Find where the given text appears and provide that cell's center as [x, y] coordinate. 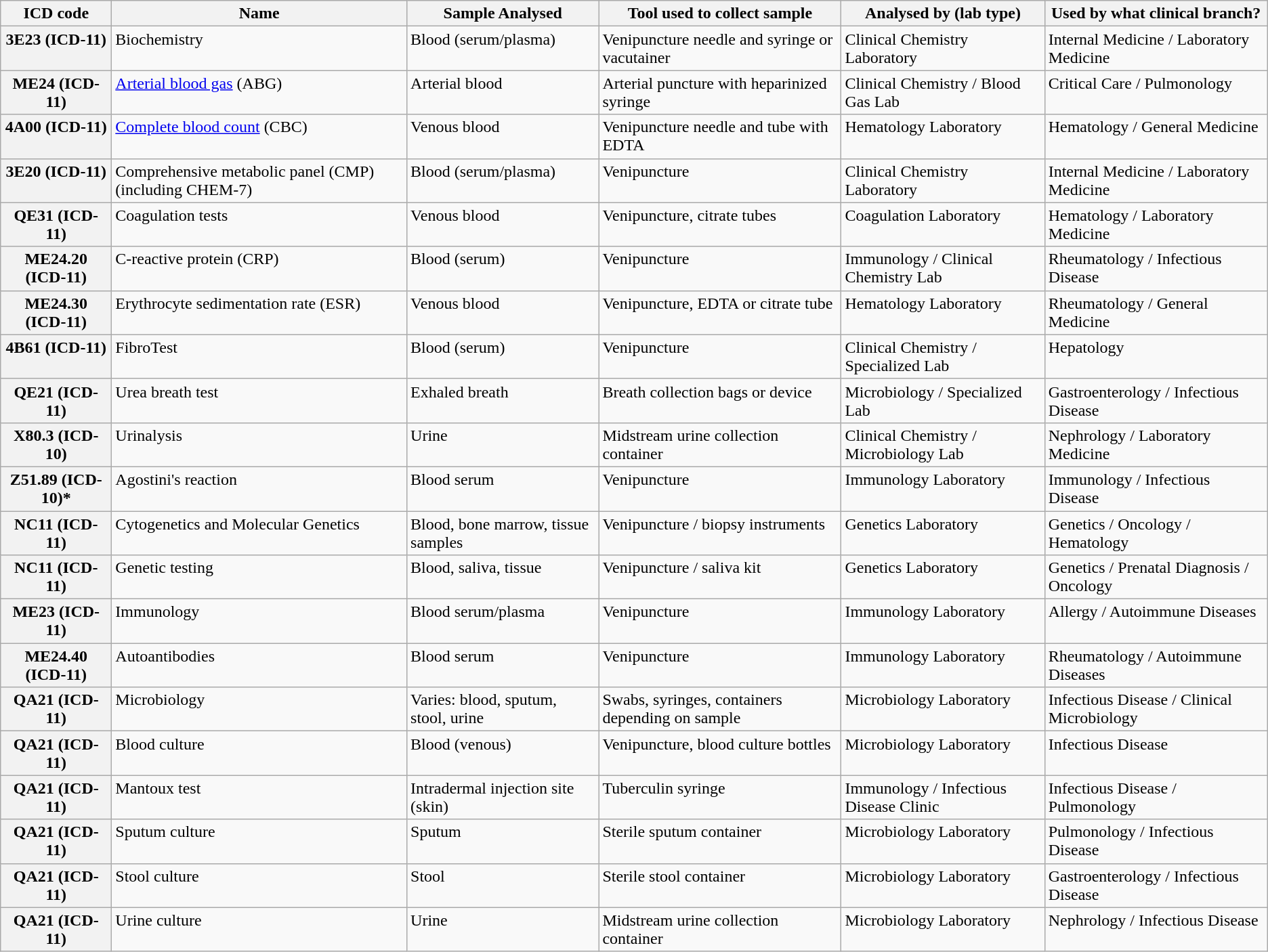
Tuberculin syringe [720, 798]
Allergy / Autoimmune Diseases [1156, 622]
ICD code [56, 14]
Hematology / General Medicine [1156, 137]
Clinical Chemistry / Microbiology Lab [943, 444]
Agostini's reaction [259, 489]
ME24 (ICD-11) [56, 92]
Nephrology / Infectious Disease [1156, 929]
Exhaled breath [503, 401]
4B61 (ICD-11) [56, 356]
Blood, saliva, tissue [503, 577]
Tool used to collect sample [720, 14]
Coagulation tests [259, 225]
Nephrology / Laboratory Medicine [1156, 444]
Microbiology / Specialized Lab [943, 401]
Arterial puncture with heparinized syringe [720, 92]
Name [259, 14]
Critical Care / Pulmonology [1156, 92]
Swabs, syringes, containers depending on sample [720, 710]
Sputum [503, 841]
3E20 (ICD-11) [56, 180]
QE31 (ICD-11) [56, 225]
Comprehensive metabolic panel (CMP) (including CHEM-7) [259, 180]
Arterial blood [503, 92]
Mantoux test [259, 798]
Breath collection bags or device [720, 401]
Biochemistry [259, 49]
Immunology / Infectious Disease Clinic [943, 798]
Microbiology [259, 710]
Autoantibodies [259, 665]
Infectious Disease / Clinical Microbiology [1156, 710]
Erythrocyte sedimentation rate (ESR) [259, 313]
Venipuncture, EDTA or citrate tube [720, 313]
Complete blood count (CBC) [259, 137]
C-reactive protein (CRP) [259, 268]
Blood serum/plasma [503, 622]
ME24.30 (ICD-11) [56, 313]
Clinical Chemistry / Specialized Lab [943, 356]
Varies: blood, sputum, stool, urine [503, 710]
Venipuncture, blood culture bottles [720, 753]
QE21 (ICD-11) [56, 401]
Rheumatology / Autoimmune Diseases [1156, 665]
Urinalysis [259, 444]
Venipuncture needle and tube with EDTA [720, 137]
Intradermal injection site (skin) [503, 798]
Analysed by (lab type) [943, 14]
Sputum culture [259, 841]
Rheumatology / General Medicine [1156, 313]
4A00 (ICD-11) [56, 137]
Coagulation Laboratory [943, 225]
Blood (venous) [503, 753]
Used by what clinical branch? [1156, 14]
Immunology / Infectious Disease [1156, 489]
3E23 (ICD-11) [56, 49]
Blood culture [259, 753]
Hepatology [1156, 356]
Stool [503, 886]
Venipuncture / saliva kit [720, 577]
Venipuncture, citrate tubes [720, 225]
Infectious Disease / Pulmonology [1156, 798]
Clinical Chemistry / Blood Gas Lab [943, 92]
ME23 (ICD-11) [56, 622]
Immunology [259, 622]
Immunology / Clinical Chemistry Lab [943, 268]
Genetics / Prenatal Diagnosis / Oncology [1156, 577]
Venipuncture needle and syringe or vacutainer [720, 49]
Hematology / Laboratory Medicine [1156, 225]
Genetics / Oncology / Hematology [1156, 532]
Rheumatology / Infectious Disease [1156, 268]
Sterile stool container [720, 886]
Stool culture [259, 886]
Urine culture [259, 929]
Genetic testing [259, 577]
Cytogenetics and Molecular Genetics [259, 532]
FibroTest [259, 356]
Sterile sputum container [720, 841]
Blood, bone marrow, tissue samples [503, 532]
Sample Analysed [503, 14]
Infectious Disease [1156, 753]
Venipuncture / biopsy instruments [720, 532]
ME24.40 (ICD-11) [56, 665]
Pulmonology / Infectious Disease [1156, 841]
X80.3 (ICD-10) [56, 444]
Z51.89 (ICD-10)* [56, 489]
Arterial blood gas (ABG) [259, 92]
Urea breath test [259, 401]
ME24.20 (ICD-11) [56, 268]
